Pinpoint the cell where the given text exists, returning its (X, Y) midpoint coordinate. 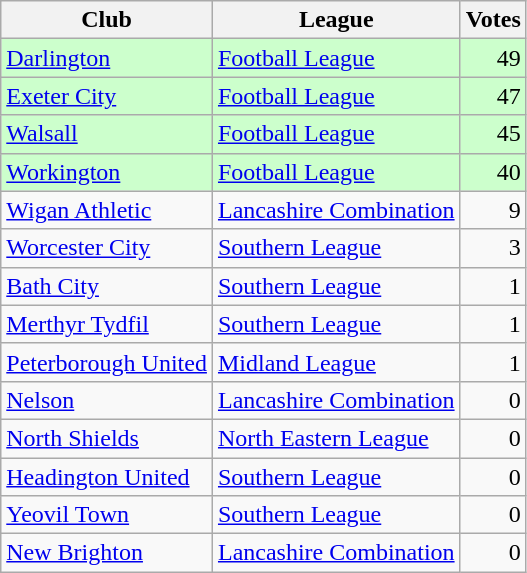
Peterborough United (107, 362)
North Eastern League (336, 438)
Bath City (107, 286)
Darlington (107, 58)
45 (493, 134)
Walsall (107, 134)
New Brighton (107, 553)
Exeter City (107, 96)
League (336, 20)
Club (107, 20)
Wigan Athletic (107, 210)
Nelson (107, 400)
Workington (107, 172)
49 (493, 58)
47 (493, 96)
3 (493, 248)
Merthyr Tydfil (107, 324)
Votes (493, 20)
40 (493, 172)
Midland League (336, 362)
9 (493, 210)
North Shields (107, 438)
Headington United (107, 477)
Worcester City (107, 248)
Yeovil Town (107, 515)
